Provide the (x, y) coordinate of the cell's center where the given text is located.  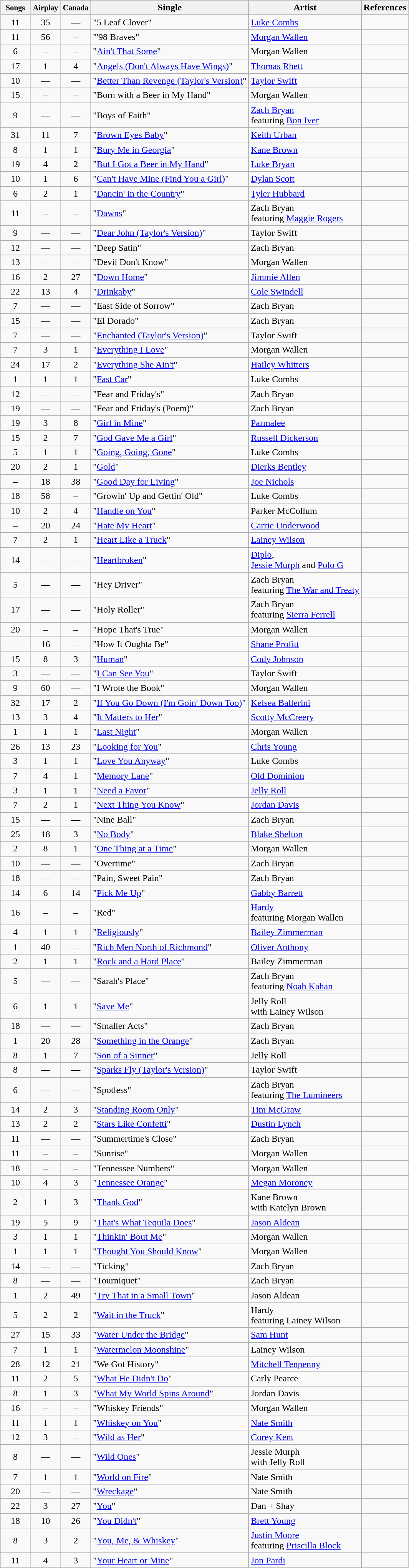
Parker McCollum (305, 511)
"Everything She Ain't" (170, 364)
"Heart Like a Truck" (170, 540)
"Religiously" (170, 932)
Thomas Rhett (305, 66)
33 (76, 1335)
"Rich Men North of Richmond" (170, 947)
Sam Hunt (305, 1335)
"You" (170, 1506)
"Water Under the Bridge" (170, 1335)
21 (76, 1364)
"Ain't That Some" (170, 51)
"Deep Satin" (170, 248)
Carrie Underwood (305, 525)
Kane Brown with Katelyn Brown (305, 1202)
"Human" (170, 659)
Kane Brown (305, 149)
"Angels (Don't Always Have Wings)" (170, 66)
"Tourniquet" (170, 1281)
"Watermelon Moonshine" (170, 1349)
"Tennessee Numbers" (170, 1168)
Tyler Hubbard (305, 193)
Corey Kent (305, 1437)
Carly Pearce (305, 1379)
Dan + Shay (305, 1506)
"What My World Spins Around" (170, 1393)
Zach Bryan featuring Noah Kahan (305, 982)
Blake Shelton (305, 834)
"5 Leaf Clover" (170, 22)
Dustin Lynch (305, 1124)
"Need a Favor" (170, 790)
"Devil Don't Know" (170, 262)
Tim McGraw (305, 1109)
"Summertime's Close" (170, 1139)
"Son of a Sinner" (170, 1055)
"Better Than Revenge (Taylor's Version)" (170, 81)
"How It Oughta Be" (170, 644)
"Thinkin' Bout Me" (170, 1237)
"Sparks Fly (Taylor's Version)" (170, 1070)
Justin Moore featuring Priscilla Block (305, 1541)
"Nine Ball" (170, 820)
"Ticking" (170, 1266)
"Fear and Friday's" (170, 394)
"Dawns" (170, 214)
"Thought You Should Know" (170, 1252)
Jon Pardi (305, 1560)
"Overtime" (170, 863)
25 (15, 834)
"But I Got a Beer in My Hand" (170, 164)
"Brown Eyes Baby" (170, 135)
31 (15, 135)
"Going, Going, Gone" (170, 452)
Joe Nichols (305, 482)
"Stars Like Confetti" (170, 1124)
"Standing Room Only" (170, 1109)
49 (76, 1295)
Zach Bryan featuring The War and Treaty (305, 584)
"We Got History" (170, 1364)
"Fast Car" (170, 379)
"Everything I Love" (170, 350)
"Memory Lane" (170, 776)
"Whiskey Friends" (170, 1408)
"Try That in a Small Town" (170, 1295)
"Dancin' in the Country" (170, 193)
60 (45, 688)
Hailey Whitters (305, 364)
Mitchell Tenpenny (305, 1364)
"East Side of Sorrow" (170, 306)
"Love You Anyway" (170, 761)
38 (76, 482)
"Can't Have Mine (Find You a Girl)" (170, 179)
"Your Heart or Mine" (170, 1560)
"Looking for You" (170, 747)
Hardy featuring Morgan Wallen (305, 912)
Airplay (45, 8)
"If You Go Down (I'm Goin' Down Too)" (170, 702)
Keith Urban (305, 135)
References (385, 8)
"Hate My Heart" (170, 525)
"Down Home" (170, 277)
Megan Moroney (305, 1182)
"Wild as Her" (170, 1437)
"You, Me, & Whiskey" (170, 1541)
Zach Bryan featuring Maggie Rogers (305, 214)
56 (45, 37)
"Growin' Up and Gettin' Old" (170, 496)
Old Dominion (305, 776)
"Red" (170, 912)
"Enchanted (Taylor's Version)" (170, 335)
"What He Didn't Do" (170, 1379)
Kelsea Ballerini (305, 702)
"Wreckage" (170, 1492)
Zach Bryan featuring Sierra Ferrell (305, 610)
"Sunrise" (170, 1153)
Jessie Murph with Jelly Roll (305, 1457)
Shane Profitt (305, 644)
Songs (15, 8)
Parmalee (305, 423)
Canada (76, 8)
"El Dorado" (170, 321)
"I Can See You" (170, 673)
"Save Me" (170, 1006)
Diplo, Jessie Murph and Polo G (305, 560)
"Bury Me in Georgia" (170, 149)
Dierks Bentley (305, 467)
"Last Night" (170, 732)
Zach Bryan featuring The Lumineers (305, 1090)
"Sarah's Place" (170, 982)
"Whiskey on You" (170, 1422)
"I Wrote the Book" (170, 688)
"Boys of Faith" (170, 115)
"Smaller Acts" (170, 1026)
Scotty McCreery (305, 717)
"That's What Tequila Does" (170, 1222)
"Something in the Orange" (170, 1041)
Jimmie Allen (305, 277)
40 (45, 947)
"God Gave Me a Girl" (170, 437)
"'98 Braves" (170, 37)
"Holy Roller" (170, 610)
Gabby Barrett (305, 892)
"One Thing at a Time" (170, 849)
"Pick Me Up" (170, 892)
"Born with a Beer in My Hand" (170, 95)
"World on Fire" (170, 1477)
"Good Day for Living" (170, 482)
"Tennessee Orange" (170, 1182)
"Drinkaby" (170, 291)
"Next Thing You Know" (170, 805)
32 (15, 702)
"You Didn't" (170, 1521)
"Dear John (Taylor's Version)" (170, 233)
Single (170, 8)
Russell Dickerson (305, 437)
Artist (305, 8)
"Wait in the Truck" (170, 1315)
"It Matters to Her" (170, 717)
"Handle on You" (170, 511)
58 (45, 496)
"Wild Ones" (170, 1457)
Oliver Anthony (305, 947)
Cody Johnson (305, 659)
Cole Swindell (305, 291)
Chris Young (305, 747)
Brett Young (305, 1521)
"Thank God" (170, 1202)
"No Body" (170, 834)
"Spotless" (170, 1090)
Luke Bryan (305, 164)
"Fear and Friday's (Poem)" (170, 408)
Jelly Roll with Lainey Wilson (305, 1006)
"Rock and a Hard Place" (170, 962)
"Girl in Mine" (170, 423)
35 (45, 22)
"Gold" (170, 467)
Hardy featuring Lainey Wilson (305, 1315)
"Pain, Sweet Pain" (170, 878)
Zach Bryan featuring Bon Iver (305, 115)
Dylan Scott (305, 179)
23 (76, 747)
"Heartbroken" (170, 560)
"Hope That's True" (170, 629)
"Hey Driver" (170, 584)
